Find where the given text appears and provide that cell's center as (x, y) coordinate. 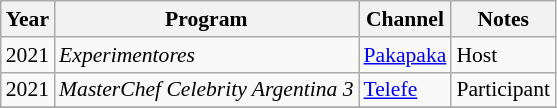
Year (28, 19)
Host (503, 55)
MasterChef Celebrity Argentina 3 (206, 90)
Experimentores (206, 55)
Channel (406, 19)
Participant (503, 90)
Program (206, 19)
Pakapaka (406, 55)
Notes (503, 19)
Telefe (406, 90)
